Extract the [X, Y] coordinate from the center of the cell holding the provided text.  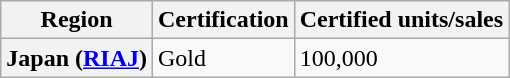
Certification [224, 20]
Region [77, 20]
100,000 [401, 58]
Gold [224, 58]
Certified units/sales [401, 20]
Japan (RIAJ) [77, 58]
